Extract the (X, Y) coordinate from the center of the cell holding the provided text.  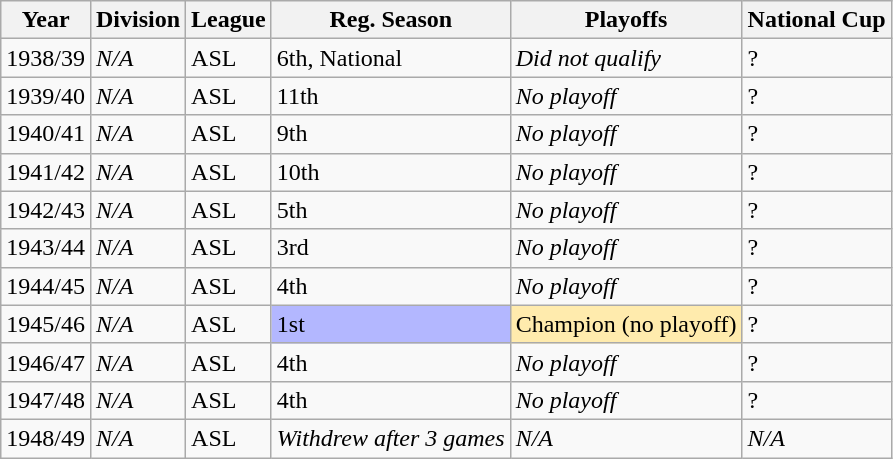
11th (390, 96)
1938/39 (46, 58)
1946/47 (46, 362)
1945/46 (46, 324)
1941/42 (46, 172)
1944/45 (46, 286)
1943/44 (46, 248)
9th (390, 134)
Withdrew after 3 games (390, 438)
10th (390, 172)
National Cup (816, 20)
1942/43 (46, 210)
Champion (no playoff) (626, 324)
Reg. Season (390, 20)
1st (390, 324)
Year (46, 20)
Playoffs (626, 20)
Division (138, 20)
5th (390, 210)
League (229, 20)
Did not qualify (626, 58)
1940/41 (46, 134)
6th, National (390, 58)
1948/49 (46, 438)
3rd (390, 248)
1939/40 (46, 96)
1947/48 (46, 400)
